Pinpoint the cell where the given text exists, returning its (X, Y) midpoint coordinate. 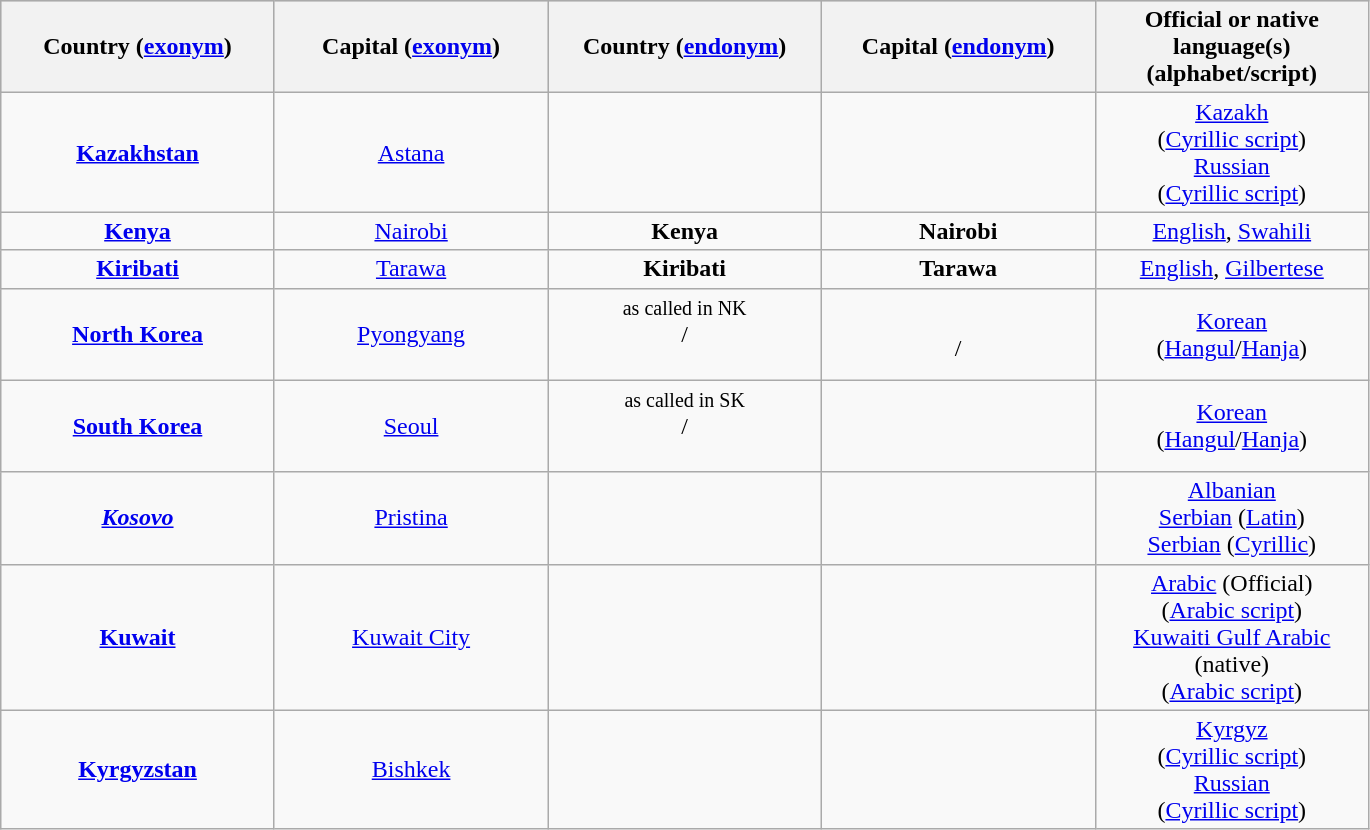
/ (958, 334)
English, Swahili (1232, 231)
Kazakhstan (138, 152)
Astana (411, 152)
Pristina (411, 518)
as called in SK / (685, 426)
Arabic (Official)(Arabic script) Kuwaiti Gulf Arabic (native)(Arabic script) (1232, 637)
as called in NK / (685, 334)
Seoul (411, 426)
English, Gilbertese (1232, 269)
Bishkek (411, 770)
Albanian Serbian (Latin) Serbian (Cyrillic) (1232, 518)
Kyrgyzstan (138, 770)
Capital (exonym) (411, 47)
South Korea (138, 426)
Kosovo (138, 518)
Capital (endonym) (958, 47)
Pyongyang (411, 334)
North Korea (138, 334)
Kuwait (138, 637)
Kuwait City (411, 637)
Kazakh(Cyrillic script)Russian(Cyrillic script) (1232, 152)
Country (endonym) (685, 47)
Official or native language(s) (alphabet/script) (1232, 47)
Kyrgyz(Cyrillic script)Russian(Cyrillic script) (1232, 770)
Country (exonym) (138, 47)
